Output the [X, Y] coordinate of the center of the cell containing the given text.  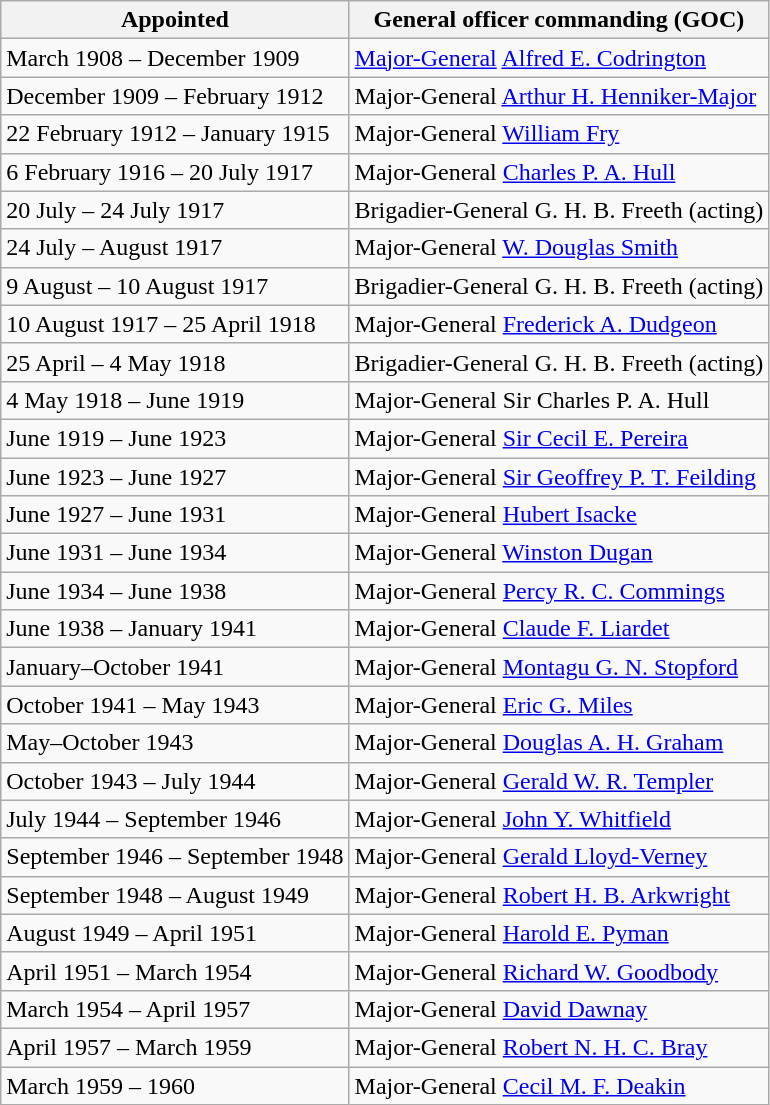
June 1923 – June 1927 [175, 477]
Major-General Sir Cecil E. Pereira [559, 438]
Major-General Cecil M. F. Deakin [559, 1085]
Major-General David Dawnay [559, 1009]
Major-General Claude F. Liardet [559, 629]
Major-General Arthur H. Henniker-Major [559, 96]
Major-General Harold E. Pyman [559, 933]
May–October 1943 [175, 743]
6 February 1916 – 20 July 1917 [175, 172]
Appointed [175, 20]
June 1938 – January 1941 [175, 629]
Major-General Percy R. C. Commings [559, 591]
Major-General Robert N. H. C. Bray [559, 1047]
June 1927 – June 1931 [175, 515]
Major-General Charles P. A. Hull [559, 172]
20 July – 24 July 1917 [175, 210]
March 1954 – April 1957 [175, 1009]
Major-General Montagu G. N. Stopford [559, 667]
Major-General Robert H. B. Arkwright [559, 895]
10 August 1917 – 25 April 1918 [175, 324]
October 1941 – May 1943 [175, 705]
Major-General William Fry [559, 134]
25 April – 4 May 1918 [175, 362]
March 1959 – 1960 [175, 1085]
Major-General Gerald Lloyd-Verney [559, 857]
March 1908 – December 1909 [175, 58]
July 1944 – September 1946 [175, 819]
June 1919 – June 1923 [175, 438]
Major-General Sir Charles P. A. Hull [559, 400]
Major-General Richard W. Goodbody [559, 971]
September 1948 – August 1949 [175, 895]
General officer commanding (GOC) [559, 20]
Major-General Hubert Isacke [559, 515]
December 1909 – February 1912 [175, 96]
Major-General Winston Dugan [559, 553]
Major-General Sir Geoffrey P. T. Feilding [559, 477]
Major-General Frederick A. Dudgeon [559, 324]
June 1934 – June 1938 [175, 591]
Major-General John Y. Whitfield [559, 819]
October 1943 – July 1944 [175, 781]
22 February 1912 – January 1915 [175, 134]
4 May 1918 – June 1919 [175, 400]
Major-General W. Douglas Smith [559, 248]
Major-General Gerald W. R. Templer [559, 781]
August 1949 – April 1951 [175, 933]
April 1951 – March 1954 [175, 971]
June 1931 – June 1934 [175, 553]
Major-General Eric G. Miles [559, 705]
January–October 1941 [175, 667]
September 1946 – September 1948 [175, 857]
April 1957 – March 1959 [175, 1047]
9 August – 10 August 1917 [175, 286]
Major-General Alfred E. Codrington [559, 58]
Major-General Douglas A. H. Graham [559, 743]
24 July – August 1917 [175, 248]
